Locate the cell with the specified text and output its (x, y) center coordinate. 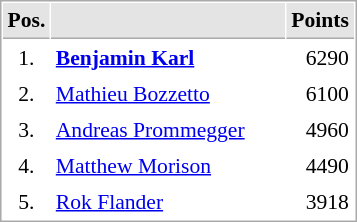
4960 (320, 129)
1. (26, 57)
Pos. (26, 21)
Rok Flander (168, 201)
Matthew Morison (168, 165)
3. (26, 129)
4490 (320, 165)
4. (26, 165)
3918 (320, 201)
Benjamin Karl (168, 57)
6100 (320, 93)
2. (26, 93)
5. (26, 201)
Points (320, 21)
Andreas Prommegger (168, 129)
Mathieu Bozzetto (168, 93)
6290 (320, 57)
